Scan for the cell matching the given text and deliver its (x, y) coordinate at center. 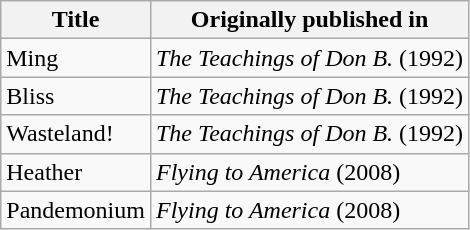
Heather (76, 172)
Bliss (76, 96)
Pandemonium (76, 210)
Originally published in (309, 20)
Title (76, 20)
Ming (76, 58)
Wasteland! (76, 134)
